Locate the cell with the specified text and output its [X, Y] center coordinate. 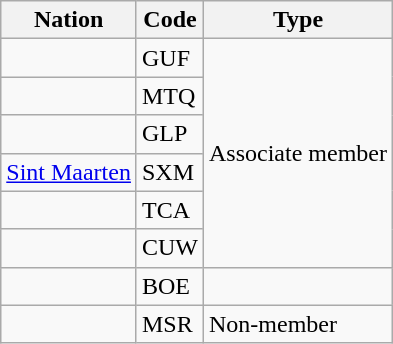
Non-member [298, 324]
TCA [170, 210]
Associate member [298, 153]
MSR [170, 324]
SXM [170, 172]
Sint Maarten [69, 172]
MTQ [170, 96]
Code [170, 20]
Type [298, 20]
BOE [170, 286]
GUF [170, 58]
GLP [170, 134]
CUW [170, 248]
Nation [69, 20]
